Pinpoint the cell where the given text exists, returning its [x, y] midpoint coordinate. 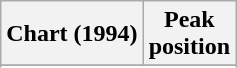
Peak position [189, 34]
Chart (1994) [72, 34]
